Pinpoint the cell where the given text exists, returning its [x, y] midpoint coordinate. 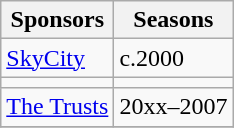
The Trusts [58, 107]
Sponsors [58, 20]
Seasons [174, 20]
c.2000 [174, 58]
20xx–2007 [174, 107]
SkyCity [58, 58]
